Locate the cell with the specified text and output its [X, Y] center coordinate. 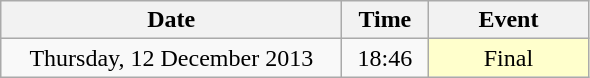
Time [385, 20]
Thursday, 12 December 2013 [172, 58]
Event [508, 20]
18:46 [385, 58]
Final [508, 58]
Date [172, 20]
